Locate the cell with the specified text and output its (x, y) center coordinate. 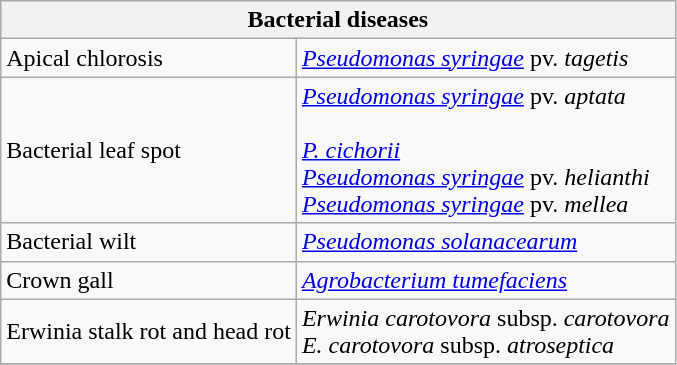
Erwinia carotovora subsp. carotovoraE. carotovora subsp. atroseptica (486, 332)
Pseudomonas syringae pv. aptataP. cichorii Pseudomonas syringae pv. helianthi Pseudomonas syringae pv. mellea (486, 150)
Bacterial leaf spot (149, 150)
Bacterial wilt (149, 242)
Erwinia stalk rot and head rot (149, 332)
Crown gall (149, 280)
Agrobacterium tumefaciens (486, 280)
Pseudomonas syringae pv. tagetis (486, 58)
Apical chlorosis (149, 58)
Bacterial diseases (338, 20)
Pseudomonas solanacearum (486, 242)
